Pinpoint the cell where the given text exists, returning its (x, y) midpoint coordinate. 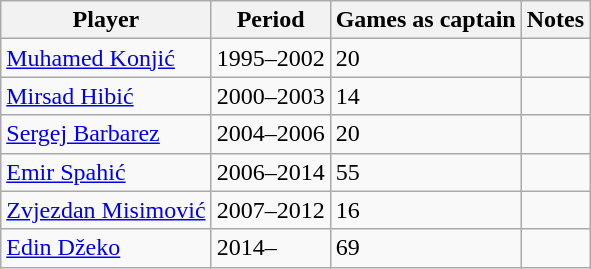
2014– (270, 248)
Period (270, 20)
Zvjezdan Misimović (106, 210)
16 (426, 210)
14 (426, 96)
2000–2003 (270, 96)
2004–2006 (270, 134)
Sergej Barbarez (106, 134)
69 (426, 248)
55 (426, 172)
Games as captain (426, 20)
1995–2002 (270, 58)
Muhamed Konjić (106, 58)
2007–2012 (270, 210)
Mirsad Hibić (106, 96)
2006–2014 (270, 172)
Player (106, 20)
Edin Džeko (106, 248)
Emir Spahić (106, 172)
Notes (555, 20)
